Scan for the cell matching the given text and deliver its (x, y) coordinate at center. 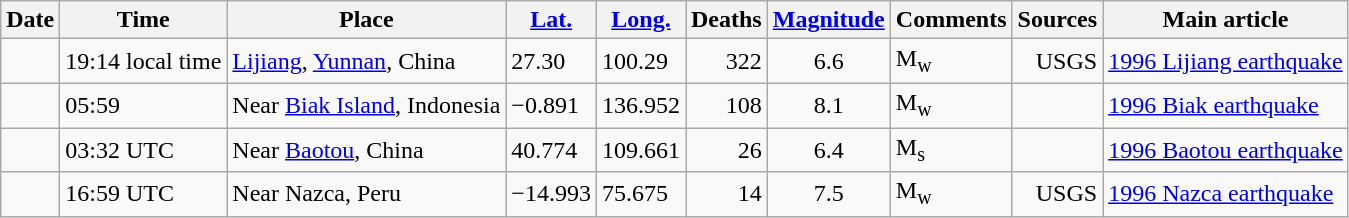
19:14 local time (144, 61)
−0.891 (552, 105)
8.1 (828, 105)
Place (366, 20)
109.661 (640, 150)
40.774 (552, 150)
−14.993 (552, 194)
6.4 (828, 150)
16:59 UTC (144, 194)
Long. (640, 20)
Date (30, 20)
27.30 (552, 61)
Near Baotou, China (366, 150)
14 (727, 194)
100.29 (640, 61)
Near Biak Island, Indonesia (366, 105)
75.675 (640, 194)
Magnitude (828, 20)
05:59 (144, 105)
Main article (1226, 20)
6.6 (828, 61)
1996 Baotou earthquake (1226, 150)
1996 Lijiang earthquake (1226, 61)
Sources (1058, 20)
Deaths (727, 20)
Ms (951, 150)
Time (144, 20)
03:32 UTC (144, 150)
1996 Nazca earthquake (1226, 194)
7.5 (828, 194)
26 (727, 150)
108 (727, 105)
136.952 (640, 105)
Lijiang, Yunnan, China (366, 61)
Near Nazca, Peru (366, 194)
Lat. (552, 20)
1996 Biak earthquake (1226, 105)
Comments (951, 20)
322 (727, 61)
